Provide the [X, Y] coordinate of the cell's center where the given text is located.  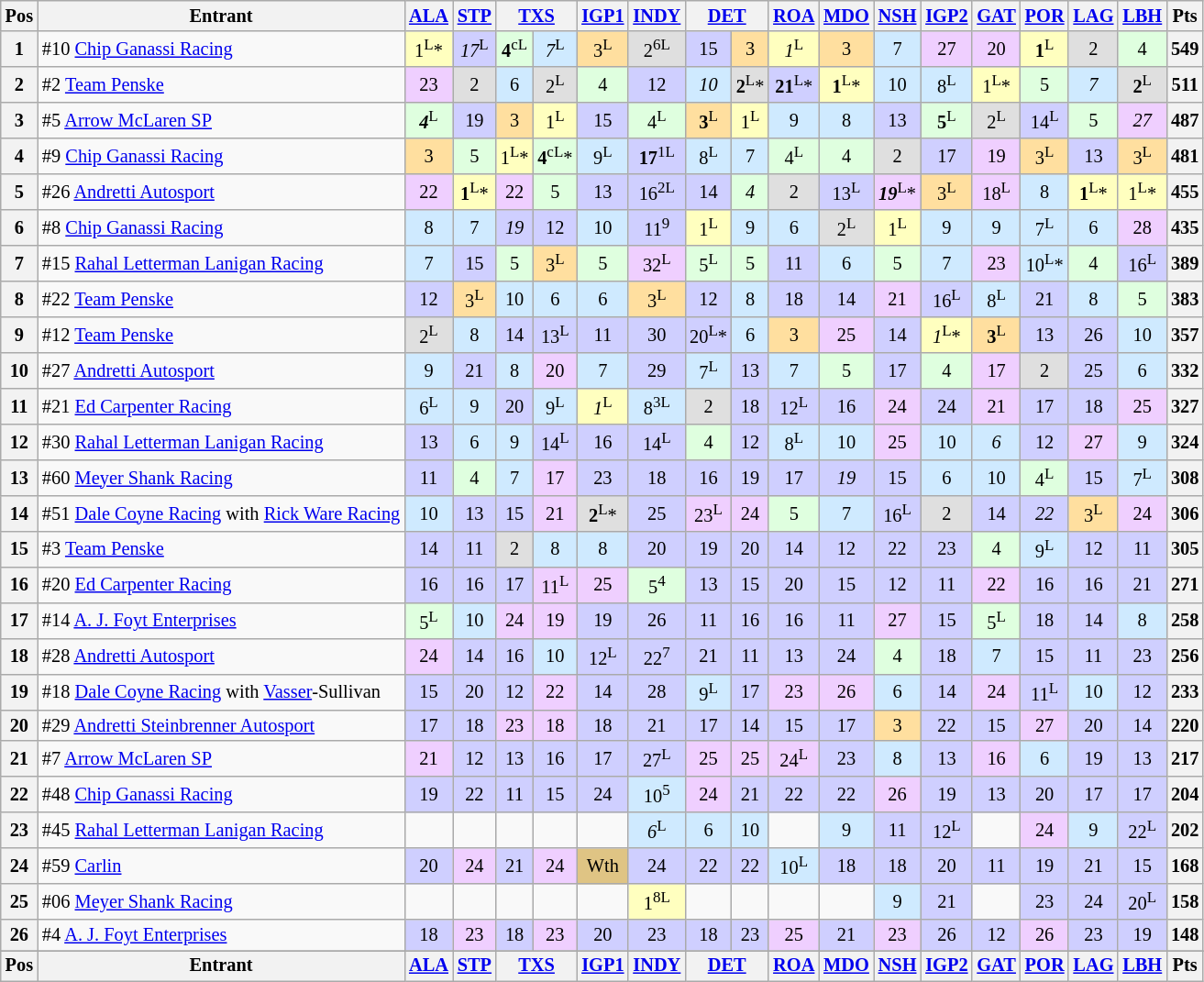
4cL [514, 50]
#3 Team Penske [221, 548]
30 [657, 336]
549 [1185, 50]
19L* [898, 193]
#48 Chip Ganassi Racing [221, 794]
435 [1185, 227]
271 [1185, 585]
21L* [794, 84]
306 [1185, 513]
#7 Arrow McLaren SP [221, 759]
#14 A. J. Foyt Enterprises [221, 620]
383 [1185, 299]
4cL* [555, 156]
308 [1185, 477]
158 [1185, 902]
#10 Chip Ganassi Racing [221, 50]
148 [1185, 935]
204 [1185, 794]
258 [1185, 620]
26L [657, 50]
202 [1185, 831]
#30 Rahal Letterman Lanigan Racing [221, 442]
357 [1185, 336]
54 [657, 585]
#20 Ed Carpenter Racing [221, 585]
23L [708, 513]
10L* [1045, 264]
#22 Team Penske [221, 299]
32L [657, 264]
481 [1185, 156]
10L [794, 866]
#29 Andretti Steinbrenner Autosport [221, 725]
#45 Rahal Letterman Lanigan Racing [221, 831]
511 [1185, 84]
#27 Andretti Autosport [221, 370]
332 [1185, 370]
20L [1143, 902]
256 [1185, 657]
#5 Arrow McLaren SP [221, 121]
305 [1185, 548]
#28 Andretti Autosport [221, 657]
22L [1143, 831]
217 [1185, 759]
#2 Team Penske [221, 84]
#9 Chip Ganassi Racing [221, 156]
29 [657, 370]
389 [1185, 264]
233 [1185, 691]
#21 Ed Carpenter Racing [221, 407]
#4 A. J. Foyt Enterprises [221, 935]
455 [1185, 193]
#60 Meyer Shank Racing [221, 477]
227 [657, 657]
#51 Dale Coyne Racing with Rick Ware Racing [221, 513]
Wth [602, 866]
162L [657, 193]
324 [1185, 442]
119 [657, 227]
17L [475, 50]
220 [1185, 725]
83L [657, 407]
#06 Meyer Shank Racing [221, 902]
27L [657, 759]
171L [657, 156]
20L* [708, 336]
#18 Dale Coyne Racing with Vasser-Sullivan [221, 691]
1 [19, 50]
327 [1185, 407]
#59 Carlin [221, 866]
105 [657, 794]
#26 Andretti Autosport [221, 193]
24L [794, 759]
#8 Chip Ganassi Racing [221, 227]
#15 Rahal Letterman Lanigan Racing [221, 264]
#12 Team Penske [221, 336]
168 [1185, 866]
487 [1185, 121]
